Extract the [X, Y] coordinate from the center of the cell holding the provided text.  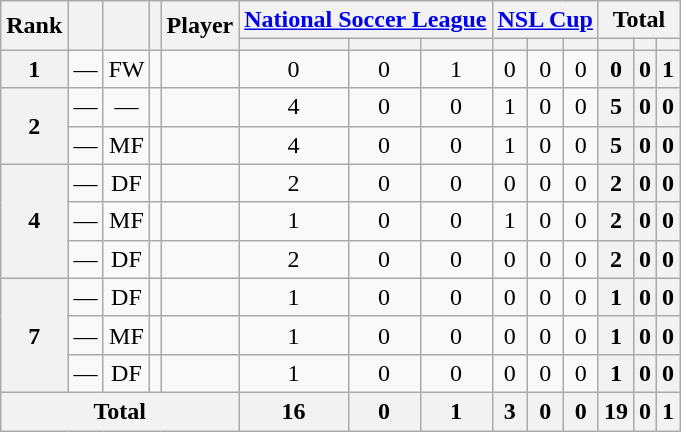
NSL Cup [545, 20]
Player [200, 26]
19 [616, 411]
7 [34, 335]
FW [126, 69]
3 [510, 411]
16 [294, 411]
Rank [34, 26]
National Soccer League [366, 20]
